Identify which cell holds the provided text, then report its [x, y] central coordinate. 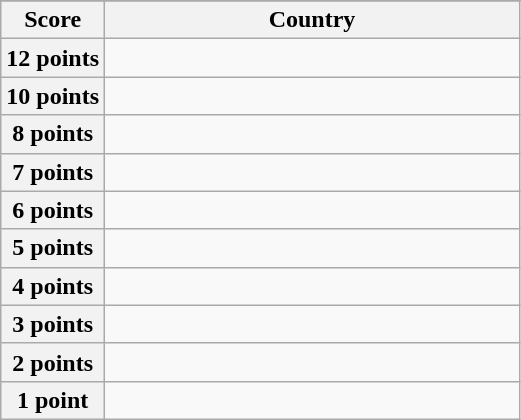
5 points [53, 248]
8 points [53, 134]
Score [53, 20]
4 points [53, 286]
6 points [53, 210]
3 points [53, 324]
2 points [53, 362]
7 points [53, 172]
1 point [53, 400]
Country [312, 20]
12 points [53, 58]
10 points [53, 96]
